Scan for the cell matching the given text and deliver its [x, y] coordinate at center. 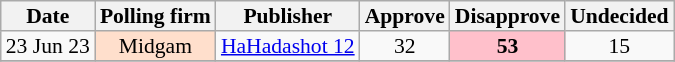
32 [405, 46]
53 [508, 46]
Approve [405, 16]
Polling firm [156, 16]
Midgam [156, 46]
Publisher [288, 16]
15 [619, 46]
Undecided [619, 16]
Date [48, 16]
Disapprove [508, 16]
HaHadashot 12 [288, 46]
23 Jun 23 [48, 46]
